Extract the (X, Y) coordinate from the center of the cell holding the provided text.  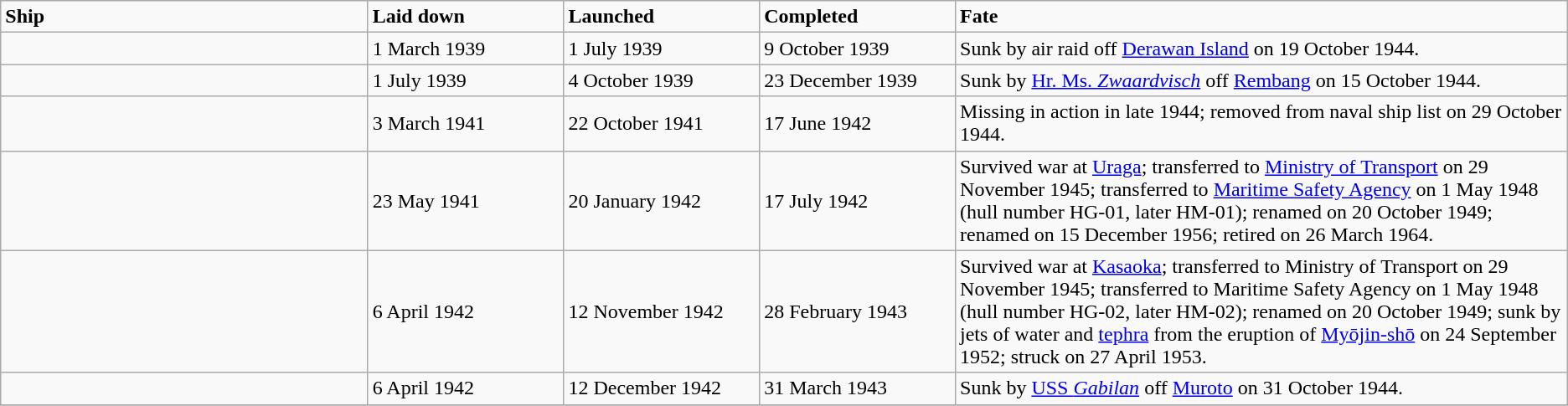
4 October 1939 (662, 80)
12 November 1942 (662, 311)
12 December 1942 (662, 388)
Fate (1261, 17)
28 February 1943 (858, 311)
Sunk by Hr. Ms. Zwaardvisch off Rembang on 15 October 1944. (1261, 80)
Laid down (466, 17)
23 December 1939 (858, 80)
9 October 1939 (858, 49)
1 March 1939 (466, 49)
22 October 1941 (662, 124)
Completed (858, 17)
Missing in action in late 1944; removed from naval ship list on 29 October 1944. (1261, 124)
31 March 1943 (858, 388)
Ship (184, 17)
23 May 1941 (466, 201)
3 March 1941 (466, 124)
17 July 1942 (858, 201)
17 June 1942 (858, 124)
Sunk by USS Gabilan off Muroto on 31 October 1944. (1261, 388)
Launched (662, 17)
Sunk by air raid off Derawan Island on 19 October 1944. (1261, 49)
20 January 1942 (662, 201)
